Return the (x, y) coordinate for the center point of the cell that contains the specified text.  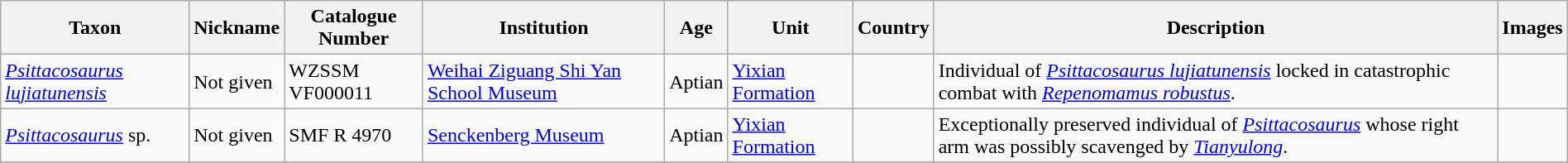
Weihai Ziguang Shi Yan School Museum (543, 81)
Psittacosaurus sp. (95, 136)
WZSSM VF000011 (354, 81)
Unit (791, 28)
Senckenberg Museum (543, 136)
Exceptionally preserved individual of Psittacosaurus whose right arm was possibly scavenged by Tianyulong. (1216, 136)
Taxon (95, 28)
Images (1532, 28)
Institution (543, 28)
Nickname (237, 28)
Age (696, 28)
Country (893, 28)
Psittacosaurus lujiatunensis (95, 81)
SMF R 4970 (354, 136)
Individual of Psittacosaurus lujiatunensis locked in catastrophic combat with Repenomamus robustus. (1216, 81)
Description (1216, 28)
Catalogue Number (354, 28)
